Provide the [X, Y] coordinate of the cell's center where the given text is located.  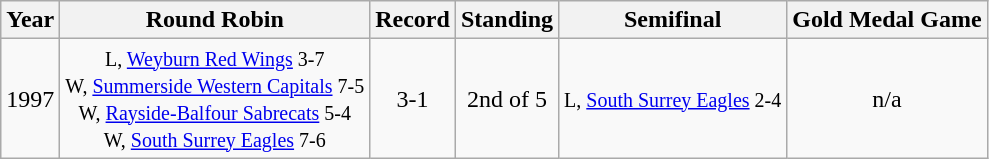
2nd of 5 [506, 98]
Standing [506, 20]
Gold Medal Game [887, 20]
Round Robin [215, 20]
n/a [887, 98]
Year [30, 20]
L, Weyburn Red Wings 3-7W, Summerside Western Capitals 7-5W, Rayside-Balfour Sabrecats 5-4W, South Surrey Eagles 7-6 [215, 98]
Record [413, 20]
L, South Surrey Eagles 2-4 [673, 98]
Semifinal [673, 20]
3-1 [413, 98]
1997 [30, 98]
